Detect which cell encompasses the target text, then output its (x, y) center coordinate. 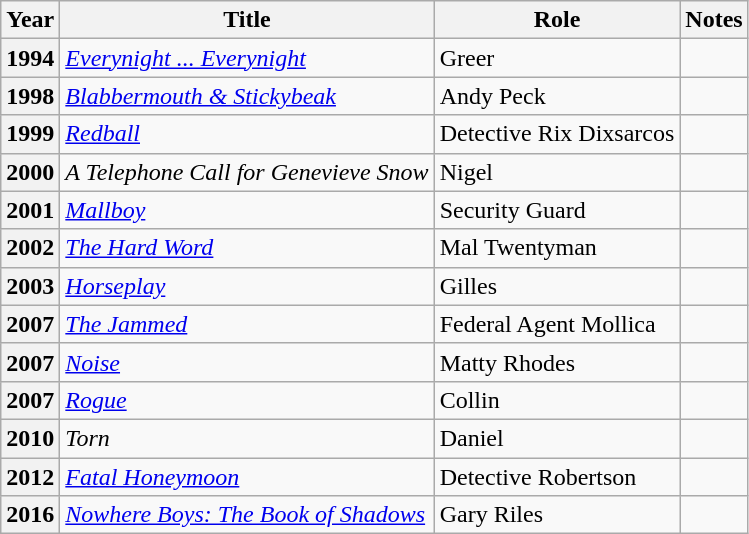
Mallboy (247, 210)
Title (247, 20)
Fatal Honeymoon (247, 477)
Role (557, 20)
Notes (714, 20)
A Telephone Call for Genevieve Snow (247, 172)
1999 (30, 134)
Matty Rhodes (557, 362)
Rogue (247, 400)
2001 (30, 210)
Torn (247, 438)
Andy Peck (557, 96)
Detective Rix Dixsarcos (557, 134)
1994 (30, 58)
Horseplay (247, 286)
Collin (557, 400)
2016 (30, 515)
Redball (247, 134)
Security Guard (557, 210)
Mal Twentyman (557, 248)
Gary Riles (557, 515)
Gilles (557, 286)
2002 (30, 248)
Year (30, 20)
Everynight ... Everynight (247, 58)
Detective Robertson (557, 477)
2000 (30, 172)
The Jammed (247, 324)
2010 (30, 438)
Nigel (557, 172)
Federal Agent Mollica (557, 324)
Greer (557, 58)
Noise (247, 362)
Blabbermouth & Stickybeak (247, 96)
The Hard Word (247, 248)
2012 (30, 477)
2003 (30, 286)
Daniel (557, 438)
1998 (30, 96)
Nowhere Boys: The Book of Shadows (247, 515)
